Scan for the cell matching the given text and deliver its [X, Y] coordinate at center. 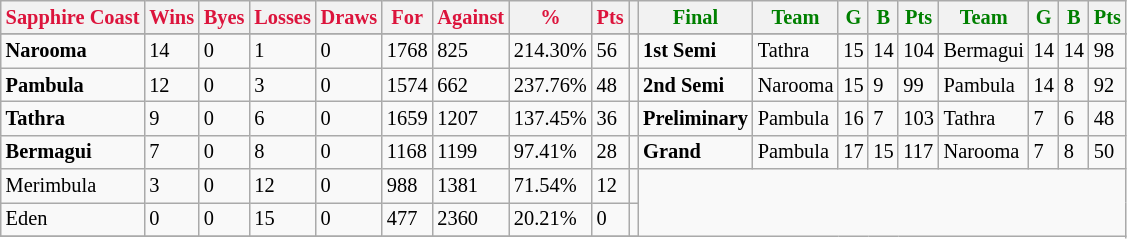
1 [282, 51]
71.54% [550, 186]
1168 [407, 152]
Preliminary [696, 118]
1574 [407, 85]
Losses [282, 17]
98 [1108, 51]
Merimbula [73, 186]
16 [853, 118]
137.45% [550, 118]
1199 [470, 152]
Wins [172, 17]
988 [407, 186]
2360 [470, 219]
Byes [224, 17]
99 [918, 85]
1st Semi [696, 51]
1659 [407, 118]
1768 [407, 51]
117 [918, 152]
97.41% [550, 152]
1207 [470, 118]
104 [918, 51]
662 [470, 85]
1381 [470, 186]
28 [610, 152]
Final [696, 17]
Against [470, 17]
Sapphire Coast [73, 17]
36 [610, 118]
Draws [349, 17]
214.30% [550, 51]
103 [918, 118]
92 [1108, 85]
Eden [73, 219]
50 [1108, 152]
% [550, 17]
825 [470, 51]
237.76% [550, 85]
2nd Semi [696, 85]
56 [610, 51]
For [407, 17]
477 [407, 219]
20.21% [550, 219]
17 [853, 152]
Grand [696, 152]
